Determine the [X, Y] coordinate at the center of the cell enclosing the given text.  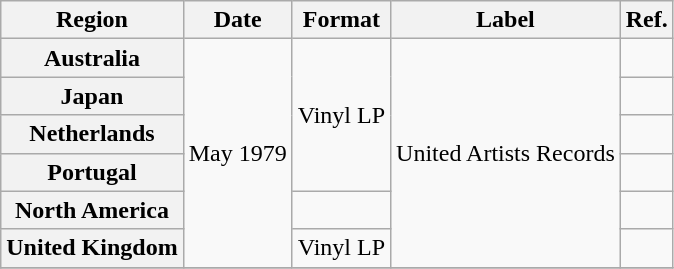
Japan [92, 96]
Australia [92, 58]
Format [341, 20]
United Artists Records [506, 153]
Label [506, 20]
May 1979 [238, 153]
Date [238, 20]
North America [92, 210]
Ref. [646, 20]
Netherlands [92, 134]
Region [92, 20]
United Kingdom [92, 248]
Portugal [92, 172]
